For the text-containing cell, return its midpoint in (X, Y) coordinate format. 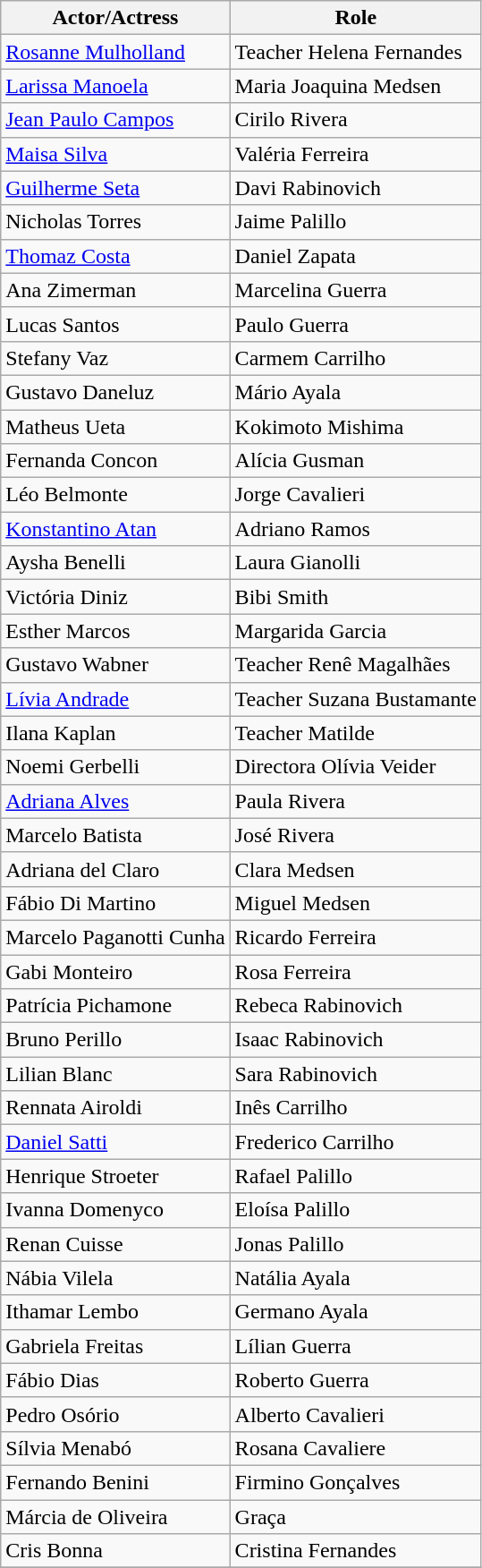
Aysha Benelli (115, 563)
Davi Rabinovich (356, 188)
Roberto Guerra (356, 1380)
Jean Paulo Campos (115, 120)
Maisa Silva (115, 154)
José Rivera (356, 835)
Actor/Actress (115, 18)
Rebeca Rabinovich (356, 1006)
Lucas Santos (115, 324)
Sílvia Menabó (115, 1448)
Rosa Ferreira (356, 971)
Daniel Satti (115, 1142)
Victória Diniz (115, 597)
Laura Gianolli (356, 563)
Teacher Renê Magalhães (356, 665)
Ana Zimerman (115, 290)
Thomaz Costa (115, 256)
Nábia Vilela (115, 1278)
Carmem Carrilho (356, 358)
Teacher Helena Fernandes (356, 52)
Konstantino Atan (115, 529)
Ithamar Lembo (115, 1312)
Esther Marcos (115, 631)
Germano Ayala (356, 1312)
Patrícia Pichamone (115, 1006)
Fábio Dias (115, 1380)
Inês Carrilho (356, 1108)
Sara Rabinovich (356, 1074)
Gustavo Wabner (115, 665)
Rosana Cavaliere (356, 1448)
Henrique Stroeter (115, 1176)
Isaac Rabinovich (356, 1040)
Fernanda Concon (115, 461)
Jaime Palillo (356, 222)
Firmino Gonçalves (356, 1482)
Eloísa Palillo (356, 1210)
Bibi Smith (356, 597)
Fernando Benini (115, 1482)
Pedro Osório (115, 1414)
Alícia Gusman (356, 461)
Léo Belmonte (115, 495)
Adriana Alves (115, 801)
Adriana del Claro (115, 869)
Gabriela Freitas (115, 1346)
Rafael Palillo (356, 1176)
Marcelo Paganotti Cunha (115, 937)
Ricardo Ferreira (356, 937)
Bruno Perillo (115, 1040)
Valéria Ferreira (356, 154)
Frederico Carrilho (356, 1142)
Adriano Ramos (356, 529)
Natália Ayala (356, 1278)
Larissa Manoela (115, 86)
Cirilo Rivera (356, 120)
Graça (356, 1517)
Marcelo Batista (115, 835)
Lilian Blanc (115, 1074)
Kokimoto Mishima (356, 427)
Márcia de Oliveira (115, 1517)
Lílian Guerra (356, 1346)
Renan Cuisse (115, 1244)
Ivanna Domenyco (115, 1210)
Cris Bonna (115, 1551)
Jonas Palillo (356, 1244)
Alberto Cavalieri (356, 1414)
Rosanne Mulholland (115, 52)
Ilana Kaplan (115, 733)
Cristina Fernandes (356, 1551)
Gabi Monteiro (115, 971)
Noemi Gerbelli (115, 767)
Jorge Cavalieri (356, 495)
Paulo Guerra (356, 324)
Stefany Vaz (115, 358)
Margarida Garcia (356, 631)
Teacher Suzana Bustamante (356, 699)
Gustavo Daneluz (115, 392)
Directora Olívia Veider (356, 767)
Nicholas Torres (115, 222)
Clara Medsen (356, 869)
Teacher Matilde (356, 733)
Rennata Airoldi (115, 1108)
Matheus Ueta (115, 427)
Lívia Andrade (115, 699)
Maria Joaquina Medsen (356, 86)
Miguel Medsen (356, 903)
Paula Rivera (356, 801)
Marcelina Guerra (356, 290)
Mário Ayala (356, 392)
Daniel Zapata (356, 256)
Guilherme Seta (115, 188)
Fábio Di Martino (115, 903)
Role (356, 18)
